Determine the [x, y] coordinate at the center of the cell enclosing the given text.  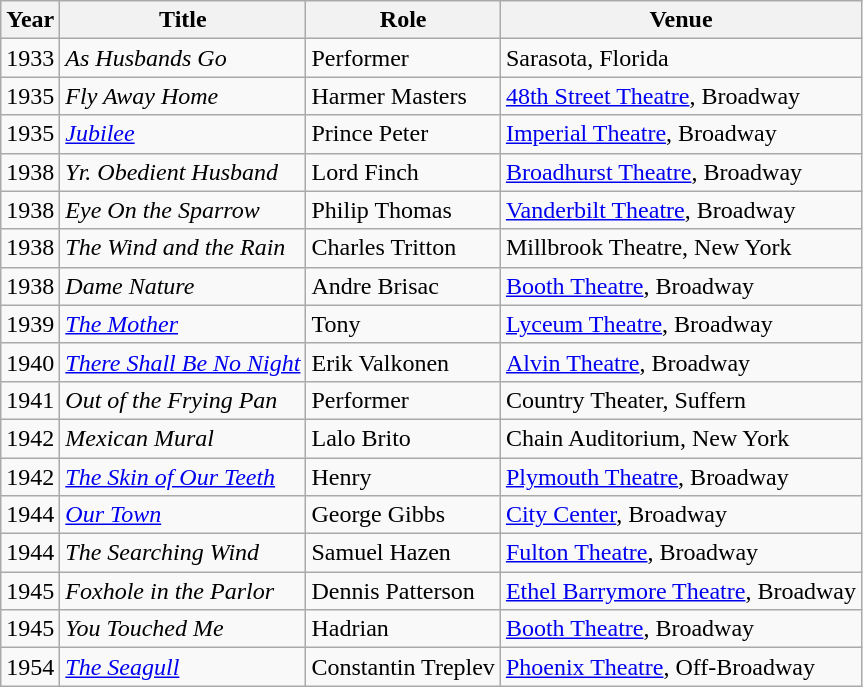
1939 [30, 324]
You Touched Me [183, 629]
1954 [30, 667]
Chain Auditorium, New York [680, 438]
Lalo Brito [403, 438]
Ethel Barrymore Theatre, Broadway [680, 591]
Philip Thomas [403, 210]
Constantin Treplev [403, 667]
The Skin of Our Teeth [183, 477]
The Seagull [183, 667]
Hadrian [403, 629]
Dame Nature [183, 286]
Phoenix Theatre, Off-Broadway [680, 667]
Charles Tritton [403, 248]
Plymouth Theatre, Broadway [680, 477]
The Wind and the Rain [183, 248]
Alvin Theatre, Broadway [680, 362]
Erik Valkonen [403, 362]
Broadhurst Theatre, Broadway [680, 172]
Out of the Frying Pan [183, 400]
Lord Finch [403, 172]
Tony [403, 324]
City Center, Broadway [680, 515]
Samuel Hazen [403, 553]
The Searching Wind [183, 553]
Yr. Obedient Husband [183, 172]
1933 [30, 58]
Dennis Patterson [403, 591]
George Gibbs [403, 515]
Jubilee [183, 134]
1940 [30, 362]
48th Street Theatre, Broadway [680, 96]
Millbrook Theatre, New York [680, 248]
Harmer Masters [403, 96]
Vanderbilt Theatre, Broadway [680, 210]
Our Town [183, 515]
Prince Peter [403, 134]
Henry [403, 477]
Imperial Theatre, Broadway [680, 134]
Country Theater, Suffern [680, 400]
Fulton Theatre, Broadway [680, 553]
Year [30, 20]
Eye On the Sparrow [183, 210]
As Husbands Go [183, 58]
Role [403, 20]
Fly Away Home [183, 96]
Lyceum Theatre, Broadway [680, 324]
Title [183, 20]
Venue [680, 20]
Sarasota, Florida [680, 58]
Andre Brisac [403, 286]
1941 [30, 400]
Foxhole in the Parlor [183, 591]
The Mother [183, 324]
Mexican Mural [183, 438]
There Shall Be No Night [183, 362]
